Provide the [x, y] coordinate of the cell's center where the given text is located.  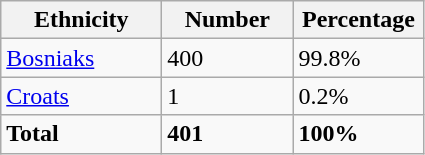
Croats [82, 96]
Percentage [358, 20]
1 [228, 96]
100% [358, 134]
Bosniaks [82, 58]
99.8% [358, 58]
Ethnicity [82, 20]
Total [82, 134]
400 [228, 58]
0.2% [358, 96]
401 [228, 134]
Number [228, 20]
